Find where the given text appears and provide that cell's center as (x, y) coordinate. 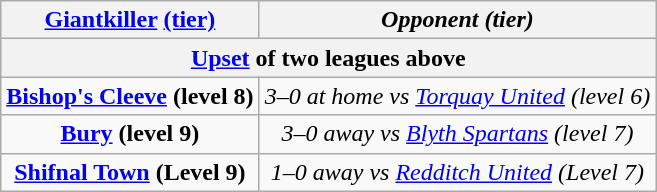
3–0 away vs Blyth Spartans (level 7) (458, 134)
Opponent (tier) (458, 20)
Upset of two leagues above (328, 58)
Bury (level 9) (130, 134)
Shifnal Town (Level 9) (130, 172)
3–0 at home vs Torquay United (level 6) (458, 96)
Bishop's Cleeve (level 8) (130, 96)
Giantkiller (tier) (130, 20)
1–0 away vs Redditch United (Level 7) (458, 172)
